Return the (x, y) coordinate for the center point of the cell that contains the specified text.  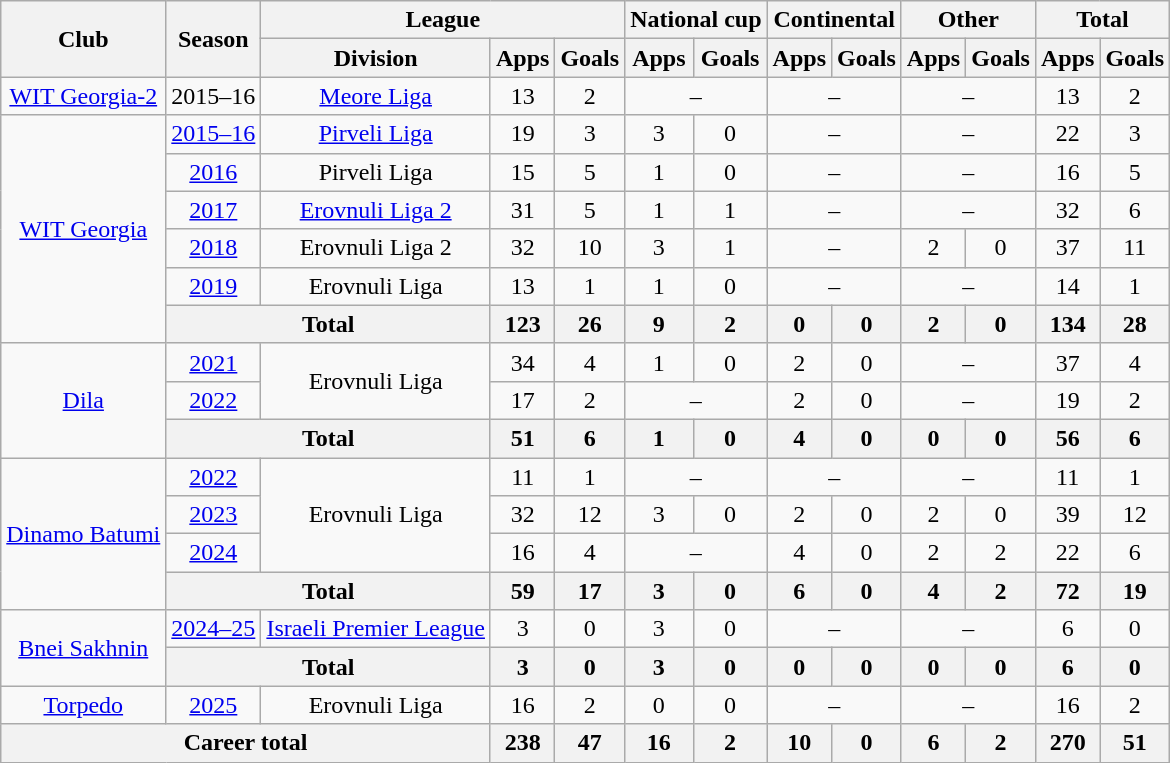
34 (522, 362)
47 (590, 743)
238 (522, 743)
Dinamo Batumi (84, 534)
14 (1067, 286)
Meore Liga (376, 96)
Torpedo (84, 705)
9 (659, 324)
WIT Georgia-2 (84, 96)
Israeli Premier League (376, 629)
123 (522, 324)
Career total (246, 743)
2016 (214, 172)
270 (1067, 743)
2023 (214, 515)
Season (214, 39)
28 (1135, 324)
Continental (834, 20)
134 (1067, 324)
2021 (214, 362)
National cup (696, 20)
WIT Georgia (84, 229)
Dila (84, 400)
2019 (214, 286)
2024 (214, 553)
39 (1067, 515)
Club (84, 39)
72 (1067, 591)
15 (522, 172)
League (443, 20)
Division (376, 58)
Bnei Sakhnin (84, 648)
31 (522, 210)
2024–25 (214, 629)
56 (1067, 438)
2025 (214, 705)
26 (590, 324)
59 (522, 591)
2018 (214, 248)
2017 (214, 210)
Other (968, 20)
